Determine the [X, Y] coordinate at the center of the cell enclosing the given text.  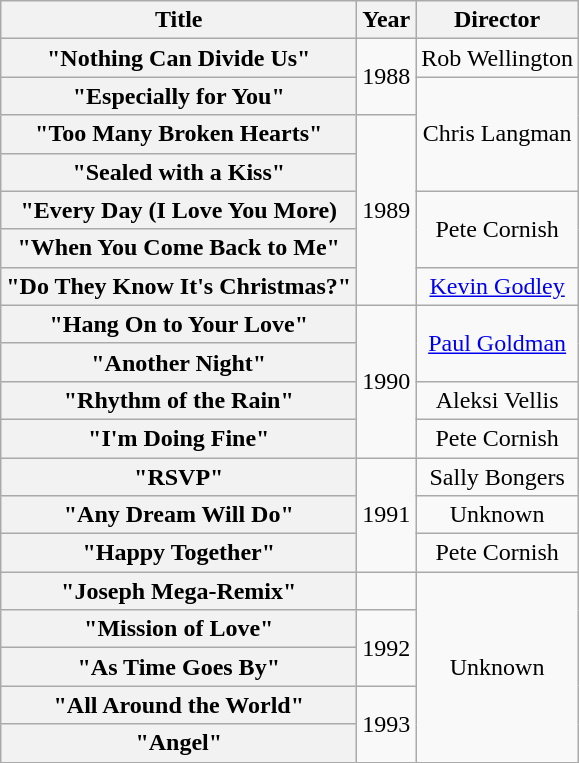
"Do They Know It's Christmas?" [179, 286]
"Nothing Can Divide Us" [179, 58]
1989 [386, 210]
1988 [386, 77]
"Too Many Broken Hearts" [179, 134]
"As Time Goes By" [179, 667]
Title [179, 20]
"Angel" [179, 743]
Year [386, 20]
1993 [386, 724]
Sally Bongers [498, 477]
Kevin Godley [498, 286]
"When You Come Back to Me" [179, 248]
1991 [386, 515]
"Joseph Mega-Remix" [179, 591]
Paul Goldman [498, 343]
"I'm Doing Fine" [179, 438]
"Any Dream Will Do" [179, 515]
Chris Langman [498, 134]
"Mission of Love" [179, 629]
"Especially for You" [179, 96]
"Another Night" [179, 362]
"Rhythm of the Rain" [179, 400]
Rob Wellington [498, 58]
"Every Day (I Love You More) [179, 210]
"Happy Together" [179, 553]
Director [498, 20]
1990 [386, 381]
"RSVP" [179, 477]
"Sealed with a Kiss" [179, 172]
"Hang On to Your Love" [179, 324]
1992 [386, 648]
"All Around the World" [179, 705]
Aleksi Vellis [498, 400]
